Extract the [X, Y] coordinate from the center of the cell holding the provided text.  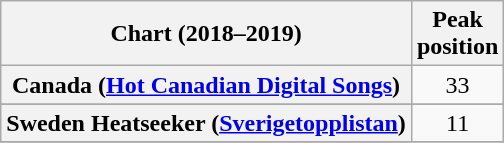
Sweden Heatseeker (Sverigetopplistan) [206, 123]
Peakposition [457, 34]
11 [457, 123]
Canada (Hot Canadian Digital Songs) [206, 85]
Chart (2018–2019) [206, 34]
33 [457, 85]
